Identify which cell holds the provided text, then report its [X, Y] central coordinate. 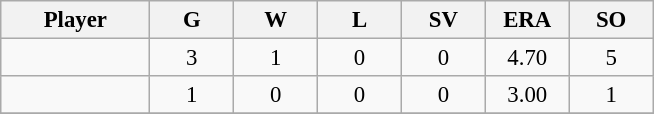
L [360, 20]
4.70 [527, 58]
ERA [527, 20]
W [276, 20]
G [192, 20]
3.00 [527, 95]
Player [76, 20]
3 [192, 58]
5 [611, 58]
SO [611, 20]
SV [443, 20]
